Capture the cell that displays the provided text and extract its (x, y) central coordinate. 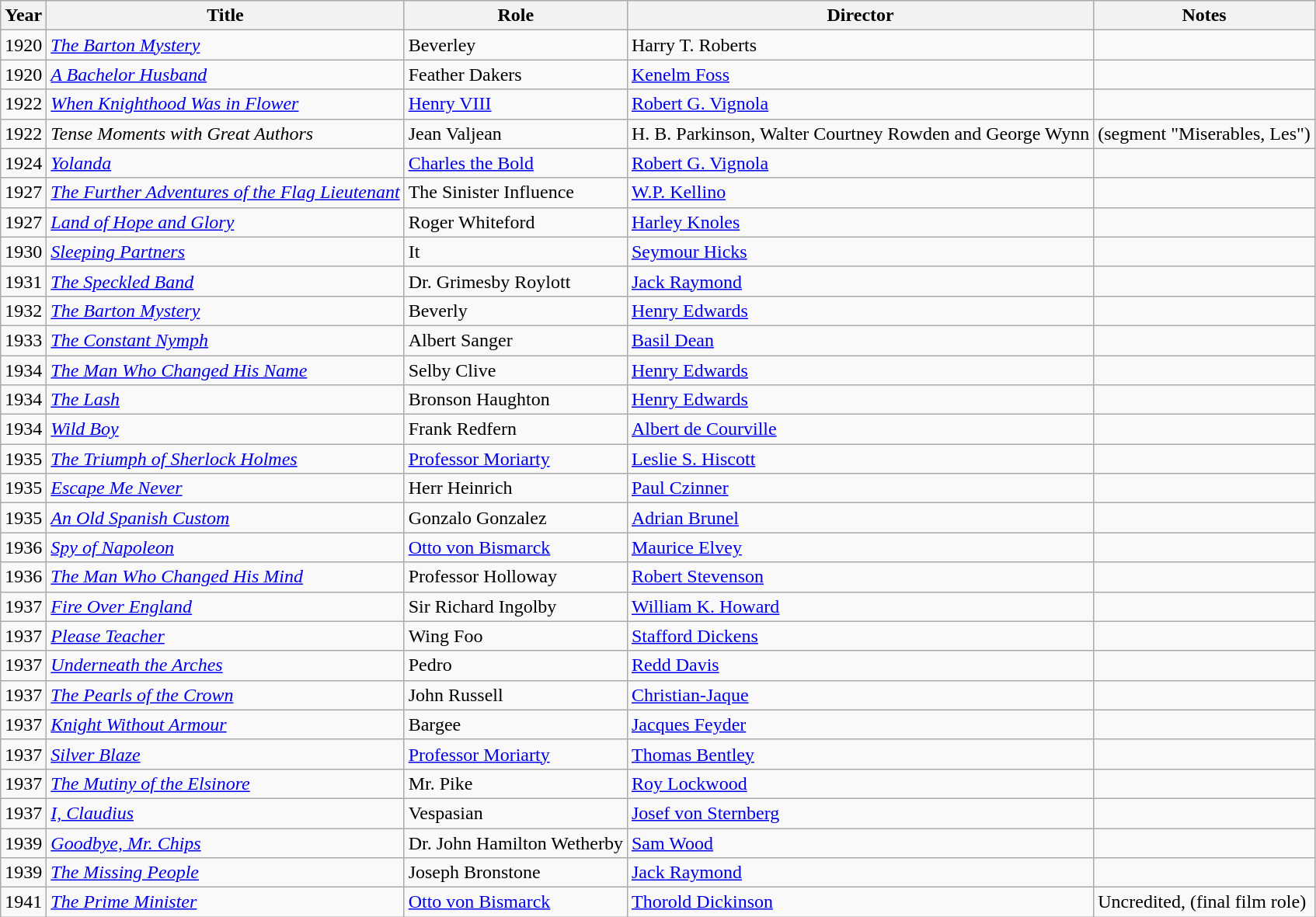
A Bachelor Husband (225, 75)
Goodbye, Mr. Chips (225, 842)
Albert Sanger (516, 340)
The Mutiny of the Elsinore (225, 783)
It (516, 252)
1924 (23, 163)
Harley Knoles (860, 222)
The Constant Nymph (225, 340)
The Prime Minister (225, 902)
Thorold Dickinson (860, 902)
Dr. John Hamilton Wetherby (516, 842)
Land of Hope and Glory (225, 222)
The Lash (225, 400)
Redd Davis (860, 665)
Mr. Pike (516, 783)
H. B. Parkinson, Walter Courtney Rowden and George Wynn (860, 134)
The Man Who Changed His Mind (225, 577)
Jacques Feyder (860, 724)
Gonzalo Gonzalez (516, 518)
Spy of Napoleon (225, 547)
Roger Whiteford (516, 222)
Seymour Hicks (860, 252)
The Pearls of the Crown (225, 695)
Stafford Dickens (860, 636)
Silver Blaze (225, 754)
Joseph Bronstone (516, 873)
An Old Spanish Custom (225, 518)
Yolanda (225, 163)
Escape Me Never (225, 488)
When Knighthood Was in Flower (225, 104)
Thomas Bentley (860, 754)
Albert de Courville (860, 429)
Harry T. Roberts (860, 45)
Basil Dean (860, 340)
The Triumph of Sherlock Holmes (225, 459)
Fire Over England (225, 606)
Beverley (516, 45)
Uncredited, (final film role) (1204, 902)
The Speckled Band (225, 281)
Frank Redfern (516, 429)
Maurice Elvey (860, 547)
Please Teacher (225, 636)
Vespasian (516, 813)
1930 (23, 252)
Year (23, 16)
Notes (1204, 16)
Feather Dakers (516, 75)
The Man Who Changed His Name (225, 370)
Wild Boy (225, 429)
1932 (23, 311)
Bargee (516, 724)
Christian-Jaque (860, 695)
The Missing People (225, 873)
Josef von Sternberg (860, 813)
Professor Holloway (516, 577)
Underneath the Arches (225, 665)
The Further Adventures of the Flag Lieutenant (225, 193)
Paul Czinner (860, 488)
Director (860, 16)
Charles the Bold (516, 163)
Title (225, 16)
Dr. Grimesby Roylott (516, 281)
Robert Stevenson (860, 577)
W.P. Kellino (860, 193)
Bronson Haughton (516, 400)
Henry VIII (516, 104)
Knight Without Armour (225, 724)
John Russell (516, 695)
Jean Valjean (516, 134)
Adrian Brunel (860, 518)
Sir Richard Ingolby (516, 606)
Wing Foo (516, 636)
1941 (23, 902)
Roy Lockwood (860, 783)
Pedro (516, 665)
Sleeping Partners (225, 252)
(segment "Miserables, Les") (1204, 134)
William K. Howard (860, 606)
Kenelm Foss (860, 75)
Beverly (516, 311)
Role (516, 16)
Sam Wood (860, 842)
Tense Moments with Great Authors (225, 134)
The Sinister Influence (516, 193)
Herr Heinrich (516, 488)
1931 (23, 281)
I, Claudius (225, 813)
1933 (23, 340)
Leslie S. Hiscott (860, 459)
Selby Clive (516, 370)
